From the cell containing the given text, extract its center point as (x, y) coordinate. 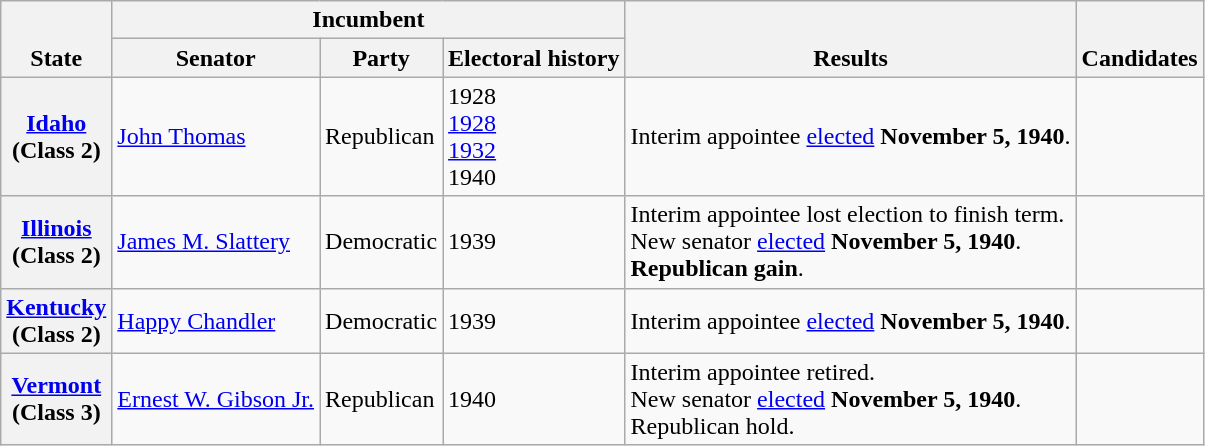
Ernest W. Gibson Jr. (216, 399)
Happy Chandler (216, 320)
Party (382, 58)
Results (850, 39)
John Thomas (216, 136)
Idaho(Class 2) (56, 136)
Incumbent (368, 20)
Kentucky(Class 2) (56, 320)
1940 (534, 399)
James M. Slattery (216, 242)
Candidates (1140, 39)
Illinois(Class 2) (56, 242)
State (56, 39)
Senator (216, 58)
Vermont(Class 3) (56, 399)
Electoral history (534, 58)
Interim appointee lost election to finish term.New senator elected November 5, 1940.Republican gain. (850, 242)
Interim appointee retired.New senator elected November 5, 1940.Republican hold. (850, 399)
1928 1928 1932 1940 (534, 136)
